Capture the cell that displays the provided text and extract its [x, y] central coordinate. 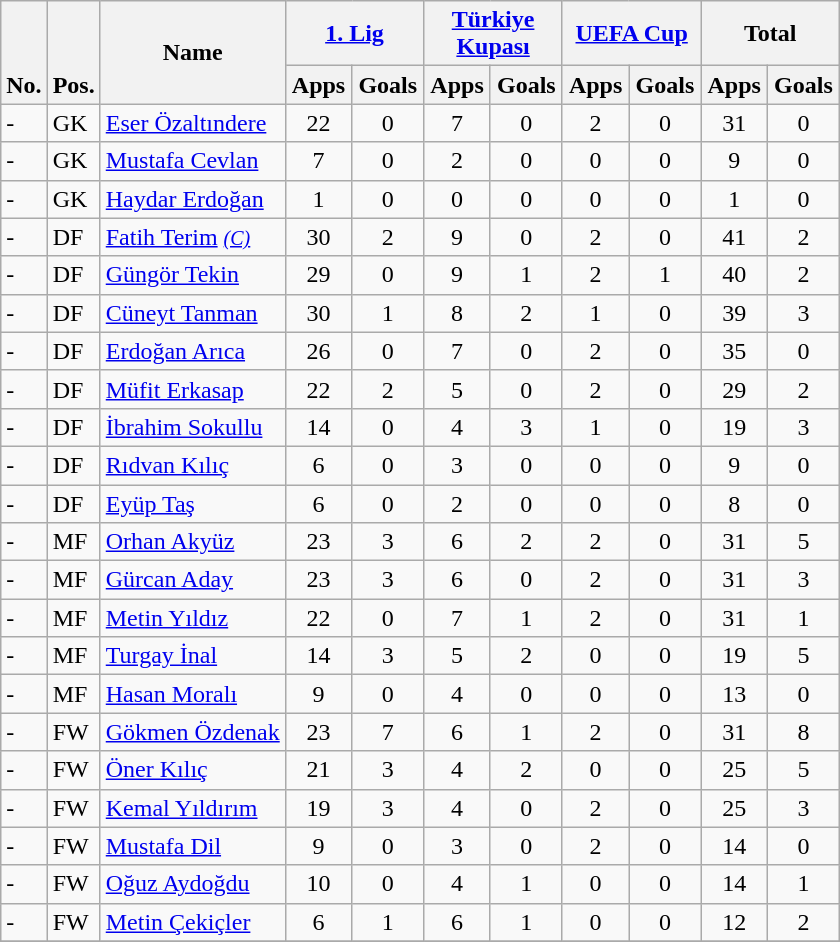
No. [24, 52]
Oğuz Aydoğdu [192, 884]
13 [734, 694]
1. Lig [354, 34]
26 [318, 351]
Müfit Erkasap [192, 389]
39 [734, 313]
Eser Özaltındere [192, 123]
İbrahim Sokullu [192, 427]
Pos. [74, 52]
Mustafa Dil [192, 846]
Cüneyt Tanman [192, 313]
Total [770, 34]
Haydar Erdoğan [192, 199]
Eyüp Taş [192, 503]
12 [734, 922]
Metin Çekiçler [192, 922]
Gökmen Özdenak [192, 732]
10 [318, 884]
Kemal Yıldırım [192, 808]
40 [734, 275]
Mustafa Cevlan [192, 161]
UEFA Cup [632, 34]
41 [734, 237]
Öner Kılıç [192, 770]
21 [318, 770]
Rıdvan Kılıç [192, 465]
Turgay İnal [192, 656]
Name [192, 52]
Türkiye Kupası [494, 34]
Güngör Tekin [192, 275]
35 [734, 351]
Fatih Terim (C) [192, 237]
Orhan Akyüz [192, 542]
Gürcan Aday [192, 580]
Erdoğan Arıca [192, 351]
Metin Yıldız [192, 618]
Hasan Moralı [192, 694]
